Scan for the cell matching the given text and deliver its (x, y) coordinate at center. 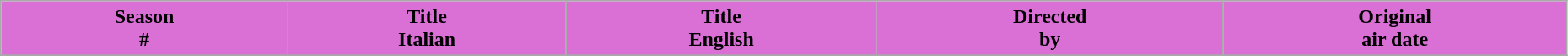
Title Italian (427, 29)
Title English (722, 29)
Original air date (1395, 29)
Directed by (1049, 29)
Season # (145, 29)
